Scan for the cell matching the given text and deliver its (x, y) coordinate at center. 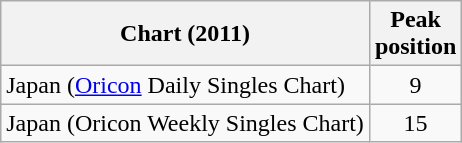
9 (415, 85)
15 (415, 123)
Peakposition (415, 34)
Japan (Oricon Weekly Singles Chart) (186, 123)
Chart (2011) (186, 34)
Japan (Oricon Daily Singles Chart) (186, 85)
